Return the [X, Y] coordinate for the center point of the cell that contains the specified text.  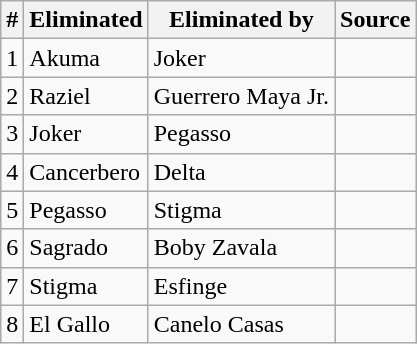
7 [12, 286]
3 [12, 134]
6 [12, 248]
Source [376, 20]
Akuma [86, 58]
Sagrado [86, 248]
1 [12, 58]
5 [12, 210]
Eliminated [86, 20]
Eliminated by [241, 20]
2 [12, 96]
Cancerbero [86, 172]
Esfinge [241, 286]
8 [12, 324]
Guerrero Maya Jr. [241, 96]
# [12, 20]
El Gallo [86, 324]
Delta [241, 172]
Canelo Casas [241, 324]
4 [12, 172]
Boby Zavala [241, 248]
Raziel [86, 96]
